For the text-containing cell, return its midpoint in [x, y] coordinate format. 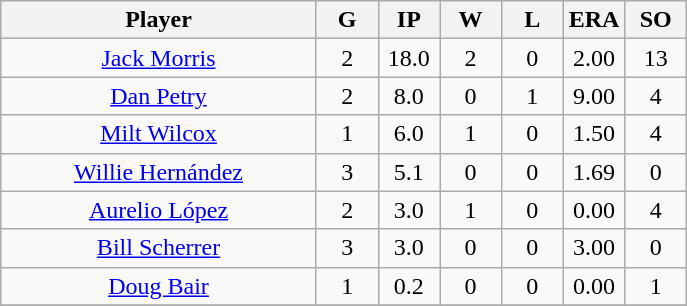
Bill Scherrer [159, 248]
8.0 [409, 96]
Doug Bair [159, 286]
1.50 [594, 134]
Milt Wilcox [159, 134]
0.2 [409, 286]
IP [409, 20]
2.00 [594, 58]
6.0 [409, 134]
L [532, 20]
ERA [594, 20]
Aurelio López [159, 210]
W [471, 20]
18.0 [409, 58]
13 [656, 58]
Player [159, 20]
Jack Morris [159, 58]
9.00 [594, 96]
G [347, 20]
SO [656, 20]
5.1 [409, 172]
Willie Hernández [159, 172]
3.00 [594, 248]
Dan Petry [159, 96]
1.69 [594, 172]
